From the cell containing the given text, extract its center point as [X, Y] coordinate. 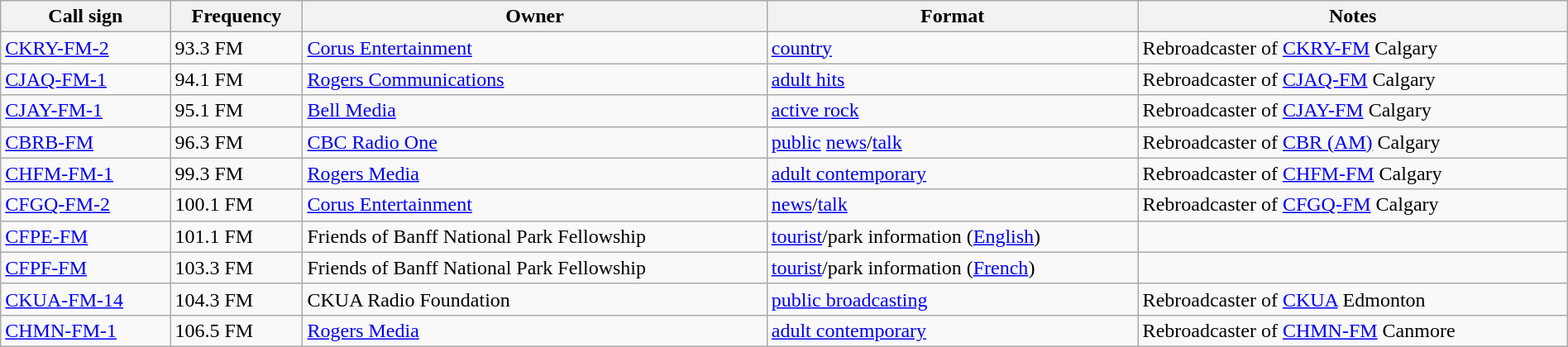
Rebroadcaster of CHFM-FM Calgary [1353, 173]
94.1 FM [237, 79]
Rebroadcaster of CBR (AM) Calgary [1353, 142]
public broadcasting [953, 299]
Bell Media [534, 111]
Notes [1353, 17]
country [953, 48]
CFPE-FM [86, 236]
101.1 FM [237, 236]
Rebroadcaster of CHMN-FM Canmore [1353, 330]
CBRB-FM [86, 142]
CFPF-FM [86, 268]
99.3 FM [237, 173]
Rebroadcaster of CKUA Edmonton [1353, 299]
Call sign [86, 17]
CJAY-FM-1 [86, 111]
Rebroadcaster of CJAQ-FM Calgary [1353, 79]
CKRY-FM-2 [86, 48]
CKUA Radio Foundation [534, 299]
106.5 FM [237, 330]
Rebroadcaster of CJAY-FM Calgary [1353, 111]
tourist/park information (French) [953, 268]
tourist/park information (English) [953, 236]
Format [953, 17]
96.3 FM [237, 142]
Rebroadcaster of CKRY-FM Calgary [1353, 48]
CHFM-FM-1 [86, 173]
95.1 FM [237, 111]
CHMN-FM-1 [86, 330]
CKUA-FM-14 [86, 299]
103.3 FM [237, 268]
adult hits [953, 79]
Frequency [237, 17]
93.3 FM [237, 48]
104.3 FM [237, 299]
Owner [534, 17]
active rock [953, 111]
100.1 FM [237, 205]
CBC Radio One [534, 142]
news/talk [953, 205]
CFGQ-FM-2 [86, 205]
Rogers Communications [534, 79]
CJAQ-FM-1 [86, 79]
public news/talk [953, 142]
Rebroadcaster of CFGQ-FM Calgary [1353, 205]
